Output the [X, Y] coordinate of the center of the cell containing the given text.  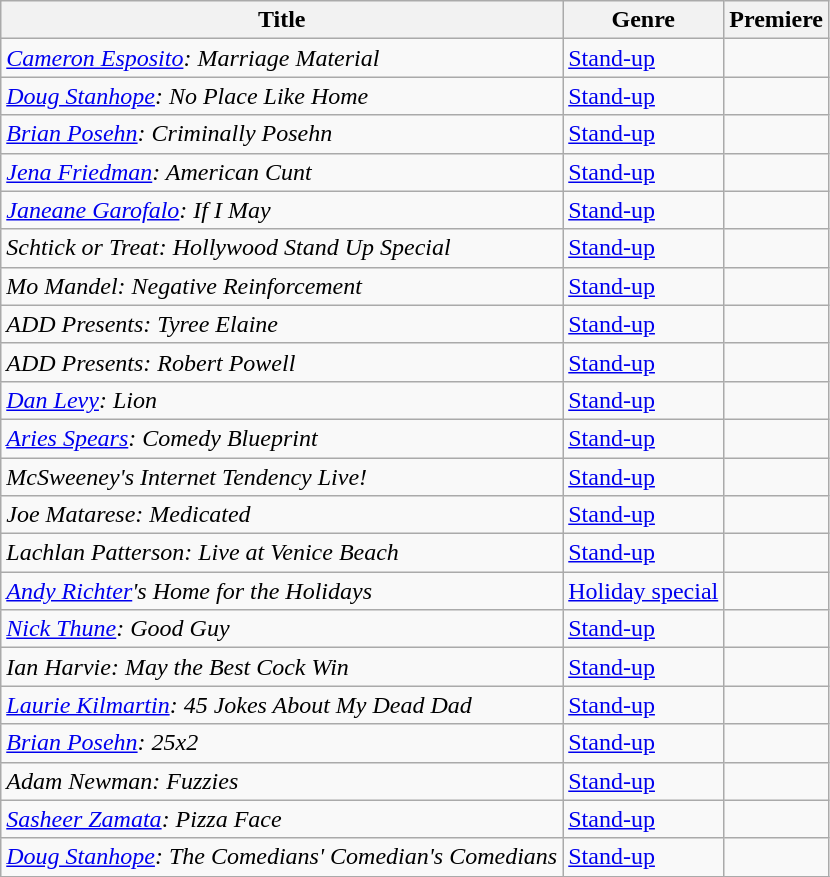
Adam Newman: Fuzzies [282, 781]
ADD Presents: Robert Powell [282, 362]
Doug Stanhope: No Place Like Home [282, 96]
Dan Levy: Lion [282, 400]
Cameron Esposito: Marriage Material [282, 58]
Aries Spears: Comedy Blueprint [282, 438]
Brian Posehn: 25x2 [282, 743]
Nick Thune: Good Guy [282, 629]
Ian Harvie: May the Best Cock Win [282, 667]
Andy Richter's Home for the Holidays [282, 591]
Mo Mandel: Negative Reinforcement [282, 286]
Joe Matarese: Medicated [282, 515]
Jena Friedman: American Cunt [282, 172]
Schtick or Treat: Hollywood Stand Up Special [282, 248]
McSweeney's Internet Tendency Live! [282, 477]
Genre [644, 20]
ADD Presents: Tyree Elaine [282, 324]
Lachlan Patterson: Live at Venice Beach [282, 553]
Title [282, 20]
Laurie Kilmartin: 45 Jokes About My Dead Dad [282, 705]
Janeane Garofalo: If I May [282, 210]
Premiere [776, 20]
Sasheer Zamata: Pizza Face [282, 819]
Doug Stanhope: The Comedians' Comedian's Comedians [282, 857]
Holiday special [644, 591]
Brian Posehn: Criminally Posehn [282, 134]
